Determine the (X, Y) coordinate at the center of the cell enclosing the given text.  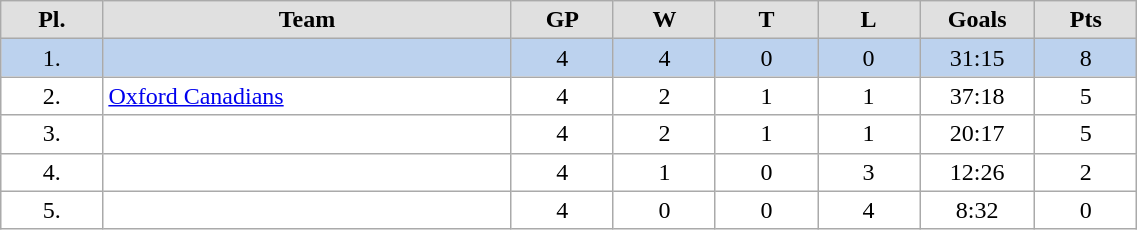
3 (869, 172)
1. (52, 58)
L (869, 20)
W (664, 20)
Pl. (52, 20)
Team (307, 20)
Pts (1086, 20)
2. (52, 96)
GP (562, 20)
20:17 (978, 134)
37:18 (978, 96)
T (766, 20)
4. (52, 172)
Goals (978, 20)
31:15 (978, 58)
8 (1086, 58)
8:32 (978, 210)
5. (52, 210)
Oxford Canadians (307, 96)
12:26 (978, 172)
3. (52, 134)
